Return the (x, y) coordinate for the center point of the cell that contains the specified text.  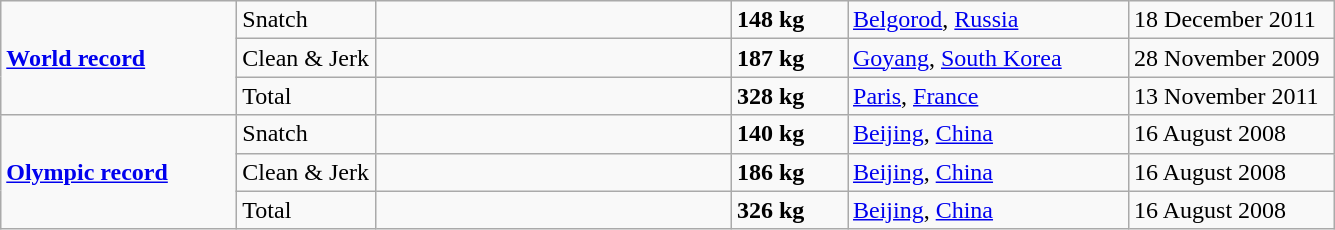
187 kg (789, 58)
28 November 2009 (1232, 58)
186 kg (789, 172)
148 kg (789, 20)
326 kg (789, 210)
140 kg (789, 134)
Olympic record (119, 172)
World record (119, 58)
Goyang, South Korea (988, 58)
18 December 2011 (1232, 20)
328 kg (789, 96)
Belgorod, Russia (988, 20)
13 November 2011 (1232, 96)
Paris, France (988, 96)
